Find where the given text appears and provide that cell's center as (X, Y) coordinate. 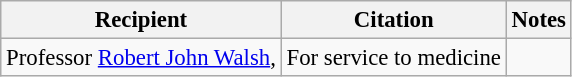
Professor Robert John Walsh, (141, 58)
Recipient (141, 20)
Citation (394, 20)
For service to medicine (394, 58)
Notes (538, 20)
